Output the [X, Y] coordinate of the center of the cell containing the given text.  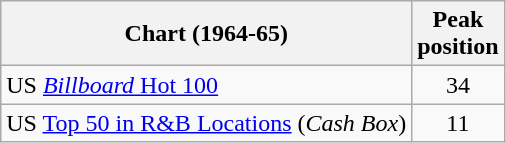
US Billboard Hot 100 [206, 85]
34 [458, 85]
11 [458, 123]
Chart (1964-65) [206, 34]
US Top 50 in R&B Locations (Cash Box) [206, 123]
Peakposition [458, 34]
